From the cell containing the given text, extract its center point as (X, Y) coordinate. 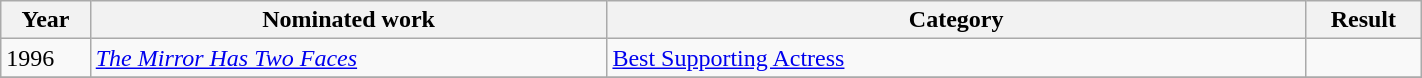
Category (956, 20)
Best Supporting Actress (956, 58)
1996 (46, 58)
Result (1363, 20)
Year (46, 20)
The Mirror Has Two Faces (348, 58)
Nominated work (348, 20)
